Return the [X, Y] coordinate for the center point of the cell that contains the specified text.  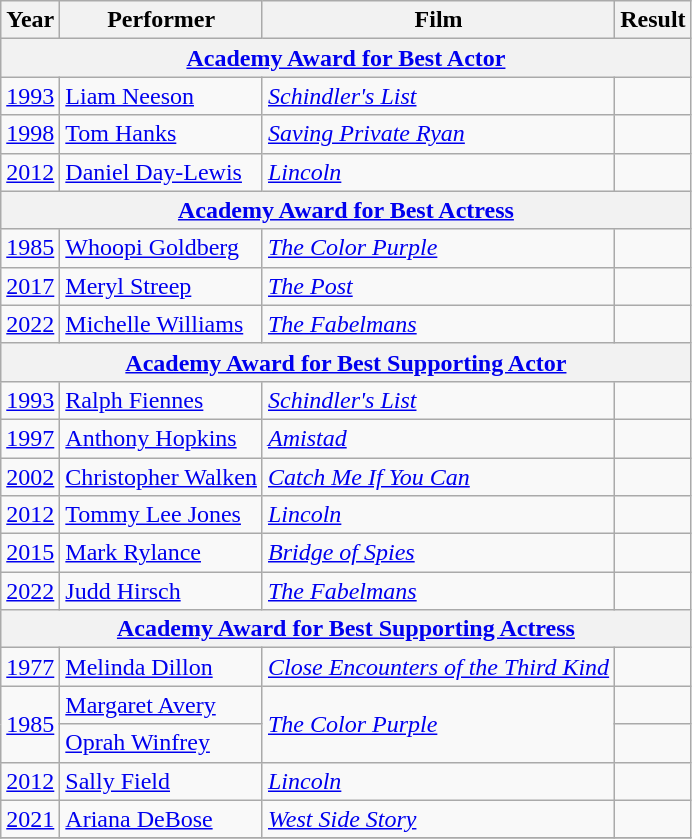
Close Encounters of the Third Kind [438, 667]
Margaret Avery [162, 705]
Catch Me If You Can [438, 477]
Sally Field [162, 781]
The Post [438, 286]
Judd Hirsch [162, 591]
Performer [162, 20]
Melinda Dillon [162, 667]
Tom Hanks [162, 134]
Year [30, 20]
2017 [30, 286]
1977 [30, 667]
1997 [30, 438]
1998 [30, 134]
Film [438, 20]
Oprah Winfrey [162, 743]
2015 [30, 553]
West Side Story [438, 819]
Whoopi Goldberg [162, 248]
Result [653, 20]
Bridge of Spies [438, 553]
Michelle Williams [162, 324]
Tommy Lee Jones [162, 515]
Ralph Fiennes [162, 400]
Daniel Day-Lewis [162, 172]
Saving Private Ryan [438, 134]
Meryl Streep [162, 286]
Amistad [438, 438]
Ariana DeBose [162, 819]
2002 [30, 477]
Academy Award for Best Actor [346, 58]
Academy Award for Best Supporting Actor [346, 362]
Mark Rylance [162, 553]
Liam Neeson [162, 96]
Academy Award for Best Supporting Actress [346, 629]
Anthony Hopkins [162, 438]
Academy Award for Best Actress [346, 210]
2021 [30, 819]
Christopher Walken [162, 477]
